Output the (X, Y) coordinate of the center of the cell containing the given text.  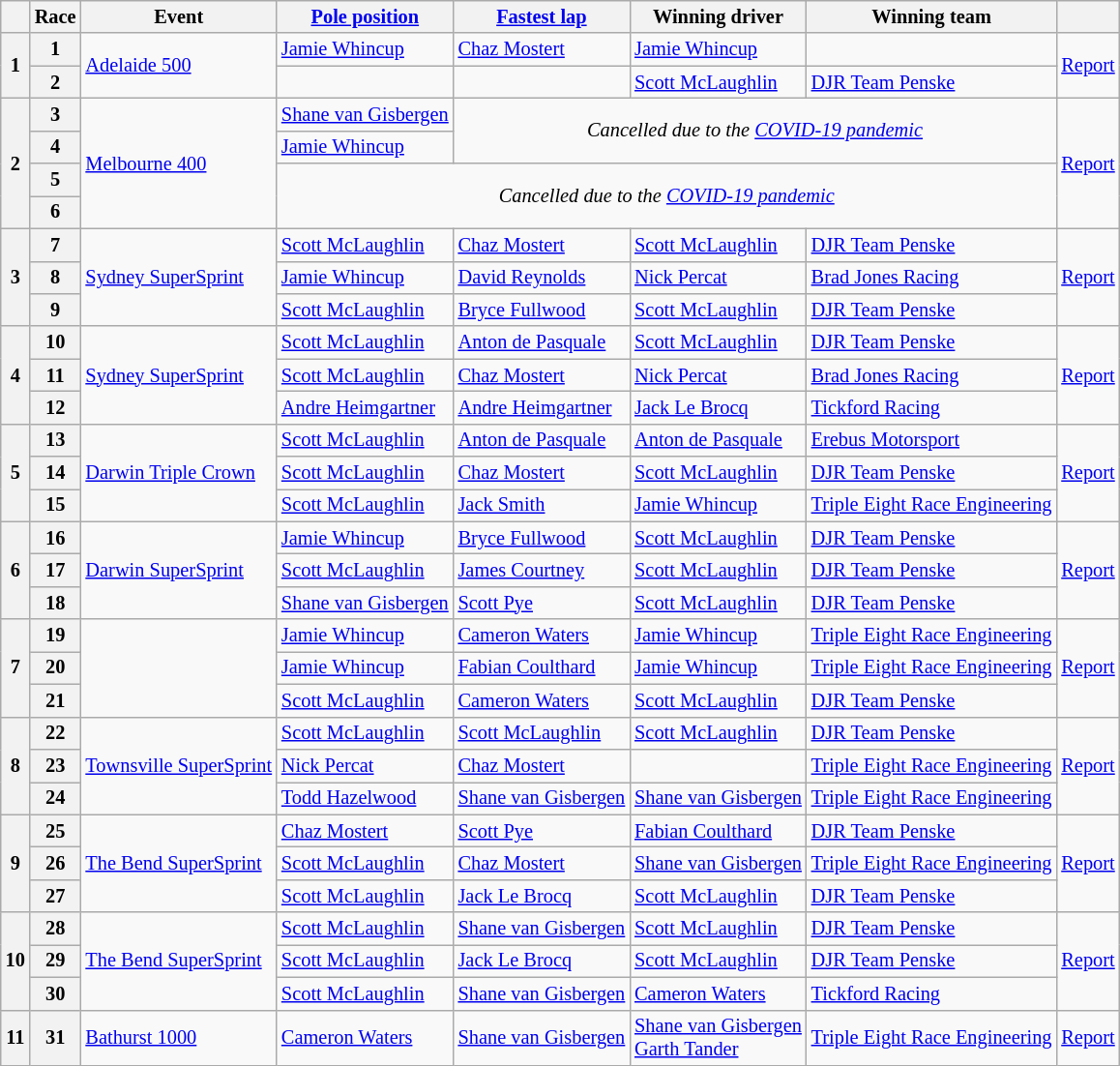
25 (56, 831)
16 (56, 538)
Winning driver (718, 16)
David Reynolds (542, 278)
Jack Smith (542, 505)
18 (56, 603)
Event (178, 16)
28 (56, 929)
Todd Hazelwood (366, 798)
Adelaide 500 (178, 66)
27 (56, 896)
22 (56, 733)
Race (56, 16)
30 (56, 993)
Fastest lap (542, 16)
20 (56, 667)
23 (56, 765)
17 (56, 570)
Winning team (932, 16)
21 (56, 700)
Erebus Motorsport (932, 440)
13 (56, 440)
Bathurst 1000 (178, 1038)
26 (56, 863)
Darwin SuperSprint (178, 571)
14 (56, 473)
31 (56, 1038)
James Courtney (542, 570)
19 (56, 636)
Pole position (366, 16)
24 (56, 798)
29 (56, 961)
15 (56, 505)
Townsville SuperSprint (178, 766)
Melbourne 400 (178, 163)
12 (56, 407)
Darwin Triple Crown (178, 472)
Shane van Gisbergen Garth Tander (718, 1038)
